Extract the (x, y) coordinate from the center of the cell holding the provided text.  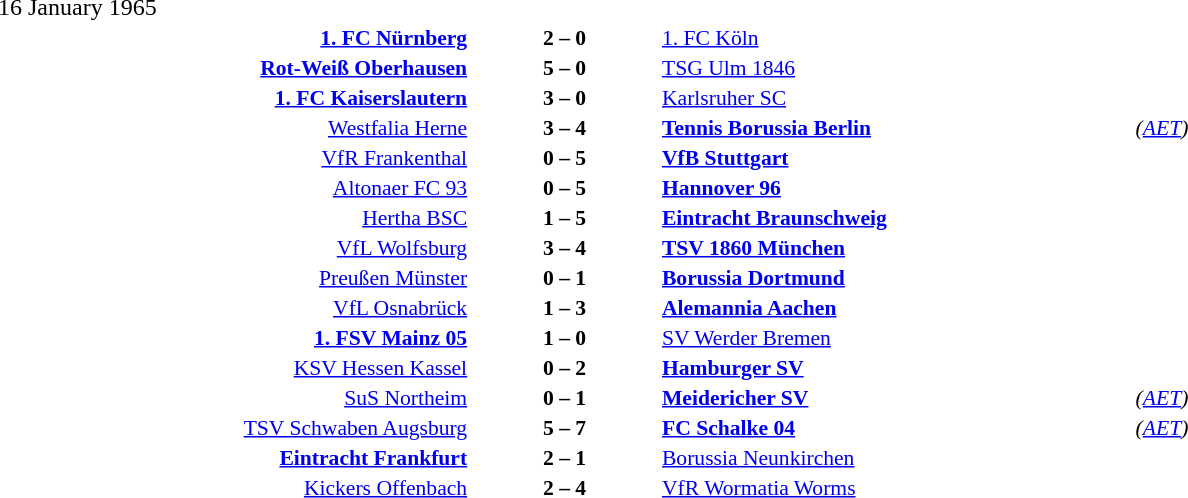
Alemannia Aachen (896, 308)
Borussia Dortmund (896, 278)
2 – 1 (564, 458)
Hamburger SV (896, 368)
Hannover 96 (896, 188)
TSV 1860 München (896, 248)
Meidericher SV (896, 398)
Tennis Borussia Berlin (896, 128)
1 – 5 (564, 218)
FC Schalke 04 (896, 428)
Borussia Neunkirchen (896, 458)
SV Werder Bremen (896, 338)
1. FC Köln (896, 38)
5 – 7 (564, 428)
5 – 0 (564, 68)
3 – 0 (564, 98)
VfB Stuttgart (896, 158)
0 – 2 (564, 368)
Eintracht Braunschweig (896, 218)
1 – 0 (564, 338)
1 – 3 (564, 308)
Karlsruher SC (896, 98)
TSG Ulm 1846 (896, 68)
2 – 0 (564, 38)
